Identify which cell holds the provided text, then report its (X, Y) central coordinate. 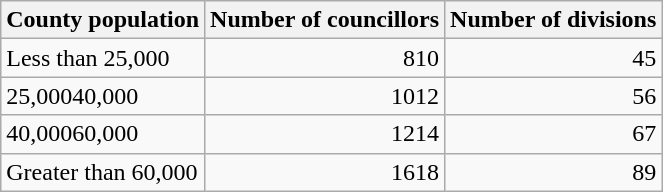
Number of divisions (554, 20)
1618 (325, 172)
89 (554, 172)
County population (103, 20)
45 (554, 58)
810 (325, 58)
40,00060,000 (103, 134)
25,00040,000 (103, 96)
67 (554, 134)
Less than 25,000 (103, 58)
Number of councillors (325, 20)
Greater than 60,000 (103, 172)
1012 (325, 96)
1214 (325, 134)
56 (554, 96)
